Scan for the cell matching the given text and deliver its [x, y] coordinate at center. 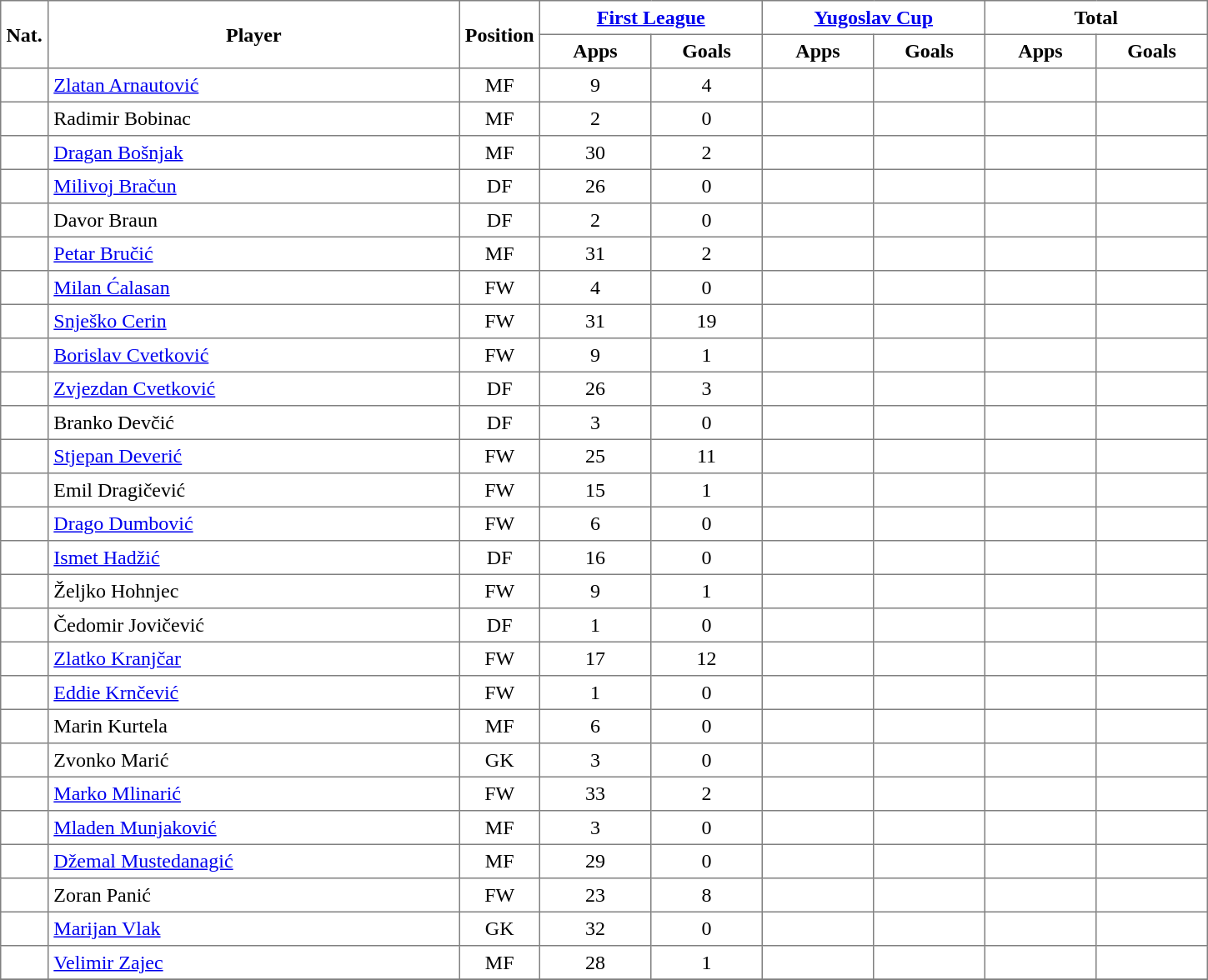
30 [595, 152]
19 [707, 321]
Velimir Zajec [254, 962]
11 [707, 456]
8 [707, 895]
Zvjezdan Cvetković [254, 388]
33 [595, 793]
16 [595, 557]
Zlatan Arnautović [254, 85]
25 [595, 456]
Total [1095, 17]
Željko Hohnjec [254, 591]
Petar Bručić [254, 253]
17 [595, 658]
Position [499, 35]
12 [707, 658]
15 [595, 490]
Marin Kurtela [254, 726]
Džemal Mustedanagić [254, 861]
Player [254, 35]
Ismet Hadžić [254, 557]
Branko Devčić [254, 422]
Dragan Bošnjak [254, 152]
Davor Braun [254, 220]
Eddie Krnčević [254, 692]
Milan Ćalasan [254, 287]
Zoran Panić [254, 895]
Marijan Vlak [254, 928]
Marko Mlinarić [254, 793]
Borislav Cvetković [254, 355]
28 [595, 962]
Milivoj Bračun [254, 186]
23 [595, 895]
Čedomir Jovičević [254, 625]
Emil Dragičević [254, 490]
Stjepan Deverić [254, 456]
Zlatko Kranjčar [254, 658]
Drago Dumbović [254, 523]
Mladen Munjaković [254, 827]
Snješko Cerin [254, 321]
Zvonko Marić [254, 760]
First League [650, 17]
Nat. [25, 35]
32 [595, 928]
29 [595, 861]
Yugoslav Cup [874, 17]
Radimir Bobinac [254, 118]
